For the text-containing cell, return its midpoint in (x, y) coordinate format. 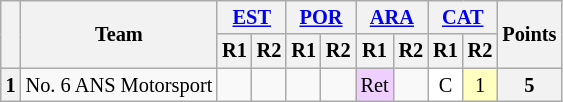
Team (120, 34)
5 (529, 85)
No. 6 ANS Motorsport (120, 85)
Ret (375, 85)
POR (320, 17)
C (446, 85)
ARA (392, 17)
CAT (462, 17)
EST (252, 17)
Points (529, 34)
